Detect which cell encompasses the target text, then output its [X, Y] center coordinate. 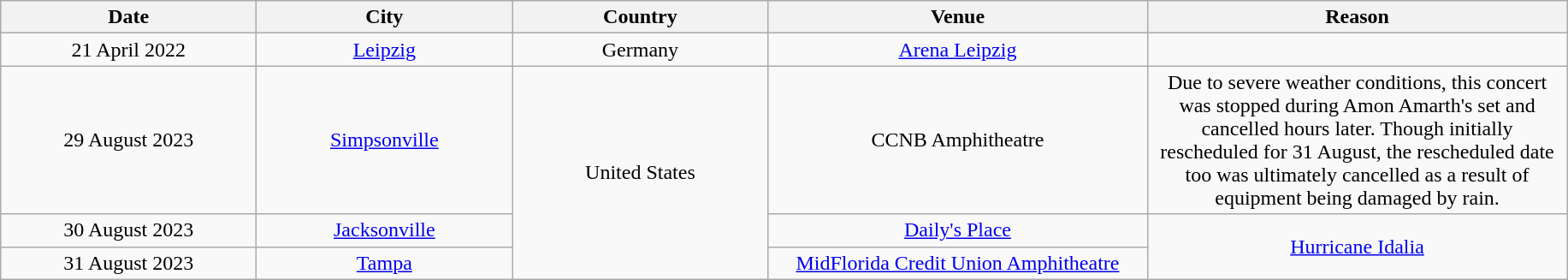
30 August 2023 [128, 230]
Germany [640, 50]
Venue [958, 17]
Reason [1357, 17]
21 April 2022 [128, 50]
31 August 2023 [128, 263]
CCNB Amphitheatre [958, 140]
MidFlorida Credit Union Amphitheatre [958, 263]
City [385, 17]
United States [640, 173]
Date [128, 17]
Arena Leipzig [958, 50]
Hurricane Idalia [1357, 247]
Country [640, 17]
Tampa [385, 263]
Leipzig [385, 50]
Jacksonville [385, 230]
Simpsonville [385, 140]
Daily's Place [958, 230]
29 August 2023 [128, 140]
